Search for the cell housing the specified text and yield its [x, y] center coordinate. 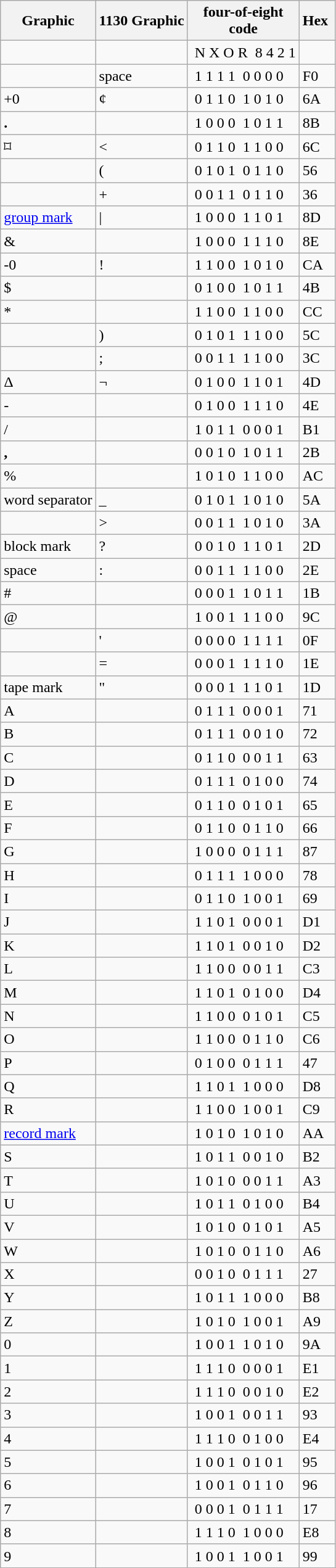
" [142, 687]
3 [48, 1415]
AA [317, 1133]
CA [317, 265]
C6 [317, 1039]
A6 [317, 1250]
0 1 1 0 0 1 1 0 [243, 828]
1 0 0 1 0 1 0 1 [243, 1462]
block mark [48, 547]
0 1 0 0 1 1 1 0 [243, 405]
D [48, 781]
1 0 1 0 0 1 1 0 [243, 1250]
69 [317, 899]
3A [317, 523]
K [48, 946]
( [142, 171]
Hex [317, 21]
4D [317, 382]
0 0 0 1 0 1 1 1 [243, 1509]
1 0 0 0 1 1 0 1 [243, 218]
1 1 0 0 0 1 0 1 [243, 1016]
78 [317, 875]
B8 [317, 1298]
+ [142, 194]
17 [317, 1509]
_ [142, 499]
63 [317, 757]
1 0 0 0 1 0 1 1 [243, 123]
1 1 0 1 0 1 0 0 [243, 992]
Z [48, 1321]
27 [317, 1274]
1 0 1 1 1 0 0 0 [243, 1298]
0 1 1 1 0 1 0 0 [243, 781]
1B [317, 593]
N [48, 1016]
0F [317, 640]
F0 [317, 76]
4B [317, 288]
0 0 1 1 0 1 1 0 [243, 194]
/ [48, 429]
0 1 0 1 0 1 1 0 [243, 171]
0 0 1 0 1 0 1 1 [243, 452]
D4 [317, 992]
0 1 1 1 0 0 0 1 [243, 711]
AC [317, 476]
1 0 0 1 0 0 1 1 [243, 1415]
A3 [317, 1180]
0 0 1 1 1 0 1 0 [243, 523]
0 1 1 0 1 0 1 0 [243, 99]
9C [317, 617]
= [142, 664]
! [142, 265]
1 1 0 1 0 0 0 1 [243, 922]
X [48, 1274]
' [142, 640]
95 [317, 1462]
word separator [48, 499]
E8 [317, 1532]
B1 [317, 429]
1 1 0 0 1 1 0 0 [243, 312]
# [48, 593]
0 0 1 0 1 1 0 1 [243, 547]
C5 [317, 1016]
1 1 0 0 1 0 0 1 [243, 1110]
5 [48, 1462]
N X O R 8 4 2 1 [243, 52]
: [142, 570]
1 0 0 1 1 1 0 0 [243, 617]
3C [317, 358]
0 0 1 0 0 1 1 1 [243, 1274]
0 0 0 0 1 1 1 1 [243, 640]
record mark [48, 1133]
V [48, 1227]
C9 [317, 1110]
D2 [317, 946]
D1 [317, 922]
four-of-eightcode [243, 21]
2B [317, 452]
1 1 1 1 0 0 0 0 [243, 76]
0 1 1 1 0 0 1 0 [243, 734]
1 0 0 0 0 1 1 1 [243, 851]
) [142, 335]
1 0 1 1 0 0 0 1 [243, 429]
72 [317, 734]
+0 [48, 99]
1 0 1 0 1 0 1 0 [243, 1133]
8B [317, 123]
71 [317, 711]
0 1 1 0 0 1 0 1 [243, 804]
1 1 0 1 0 0 1 0 [243, 946]
1 1 0 0 0 0 1 1 [243, 969]
1D [317, 687]
47 [317, 1063]
1 0 0 1 1 0 1 0 [243, 1345]
0 [48, 1345]
93 [317, 1415]
36 [317, 194]
1 0 1 1 0 1 0 0 [243, 1203]
0 1 1 0 1 1 0 0 [243, 147]
S [48, 1157]
1 0 1 0 1 1 0 0 [243, 476]
F [48, 828]
96 [317, 1485]
0 1 1 0 0 0 1 1 [243, 757]
0 1 0 0 1 0 1 1 [243, 288]
1 [48, 1368]
5A [317, 499]
1E [317, 664]
4 [48, 1438]
G [48, 851]
2E [317, 570]
I [48, 899]
group mark [48, 218]
4E [317, 405]
1 1 1 0 1 0 0 0 [243, 1532]
A [48, 711]
0 1 0 0 0 1 1 1 [243, 1063]
⌑ [48, 147]
B2 [317, 1157]
2 [48, 1392]
65 [317, 804]
7 [48, 1509]
1 0 0 1 1 0 0 1 [243, 1556]
-0 [48, 265]
1 0 1 0 0 0 1 1 [243, 1180]
A5 [317, 1227]
1 1 1 0 0 0 0 1 [243, 1368]
56 [317, 171]
& [48, 241]
¬ [142, 382]
R [48, 1110]
0 1 0 1 1 1 0 0 [243, 335]
B4 [317, 1203]
1 0 1 1 0 0 1 0 [243, 1157]
6 [48, 1485]
87 [317, 851]
8D [317, 218]
0 1 1 0 1 0 0 1 [243, 899]
0 0 0 1 1 0 1 1 [243, 593]
0 1 1 1 1 0 0 0 [243, 875]
1 0 0 1 0 1 1 0 [243, 1485]
8 [48, 1532]
W [48, 1250]
tape mark [48, 687]
Graphic [48, 21]
C3 [317, 969]
1 0 1 0 0 1 0 1 [243, 1227]
6A [317, 99]
D8 [317, 1086]
; [142, 358]
? [142, 547]
% [48, 476]
¢ [142, 99]
74 [317, 781]
* [48, 312]
1 1 1 0 0 1 0 0 [243, 1438]
Q [48, 1086]
. [48, 123]
- [48, 405]
@ [48, 617]
8E [317, 241]
0 0 0 1 1 1 1 0 [243, 664]
66 [317, 828]
99 [317, 1556]
< [142, 147]
A9 [317, 1321]
T [48, 1180]
B [48, 734]
CC [317, 312]
J [48, 922]
E1 [317, 1368]
1 1 0 0 1 0 1 0 [243, 265]
0 1 0 1 1 0 1 0 [243, 499]
H [48, 875]
1 0 1 0 1 0 0 1 [243, 1321]
Δ [48, 382]
U [48, 1203]
2D [317, 547]
5C [317, 335]
, [48, 452]
1 0 0 0 1 1 1 0 [243, 241]
1 1 0 1 1 0 0 0 [243, 1086]
O [48, 1039]
C [48, 757]
9A [317, 1345]
1 1 0 0 0 1 1 0 [243, 1039]
E [48, 804]
M [48, 992]
Y [48, 1298]
E4 [317, 1438]
$ [48, 288]
P [48, 1063]
6C [317, 147]
L [48, 969]
1130 Graphic [142, 21]
0 0 0 1 1 1 0 1 [243, 687]
> [142, 523]
| [142, 218]
9 [48, 1556]
E2 [317, 1392]
0 1 0 0 1 1 0 1 [243, 382]
1 1 1 0 0 0 1 0 [243, 1392]
